Search for the cell housing the specified text and yield its [x, y] center coordinate. 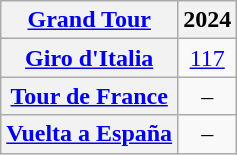
Vuelta a España [90, 134]
117 [208, 58]
Tour de France [90, 96]
2024 [208, 20]
Grand Tour [90, 20]
Giro d'Italia [90, 58]
